Determine the (X, Y) coordinate at the center of the cell enclosing the given text.  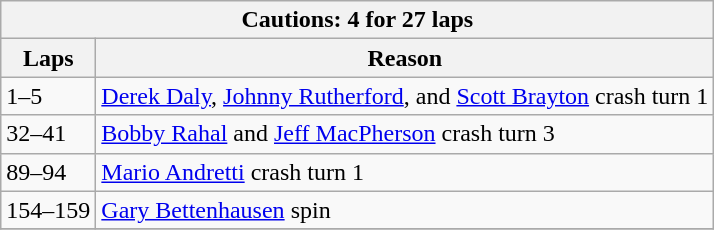
1–5 (48, 96)
Laps (48, 58)
Bobby Rahal and Jeff MacPherson crash turn 3 (405, 134)
Mario Andretti crash turn 1 (405, 172)
89–94 (48, 172)
Derek Daly, Johnny Rutherford, and Scott Brayton crash turn 1 (405, 96)
Reason (405, 58)
32–41 (48, 134)
Gary Bettenhausen spin (405, 210)
Cautions: 4 for 27 laps (358, 20)
154–159 (48, 210)
